Output the [x, y] coordinate of the center of the cell containing the given text.  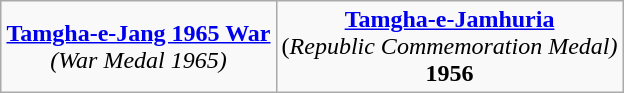
Tamgha-e-Jang 1965 War(War Medal 1965) [138, 47]
Tamgha-e-Jamhuria(Republic Commemoration Medal)1956 [450, 47]
